Locate the cell with the specified text and output its [X, Y] center coordinate. 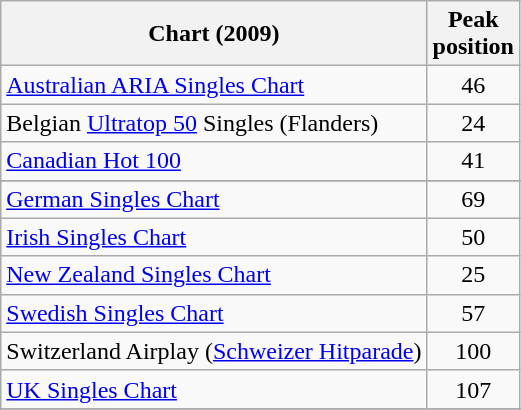
46 [473, 85]
Canadian Hot 100 [214, 161]
German Singles Chart [214, 199]
Irish Singles Chart [214, 237]
24 [473, 123]
50 [473, 237]
New Zealand Singles Chart [214, 275]
Switzerland Airplay (Schweizer Hitparade) [214, 351]
Chart (2009) [214, 34]
Swedish Singles Chart [214, 313]
Belgian Ultratop 50 Singles (Flanders) [214, 123]
57 [473, 313]
Peakposition [473, 34]
UK Singles Chart [214, 389]
Australian ARIA Singles Chart [214, 85]
25 [473, 275]
100 [473, 351]
41 [473, 161]
107 [473, 389]
69 [473, 199]
